Capture the cell that displays the provided text and extract its (x, y) central coordinate. 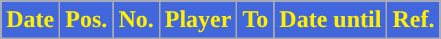
Date (30, 20)
Date until (330, 20)
Pos. (86, 20)
To (256, 20)
Player (198, 20)
No. (136, 20)
Ref. (414, 20)
